From the cell containing the given text, extract its center point as (X, Y) coordinate. 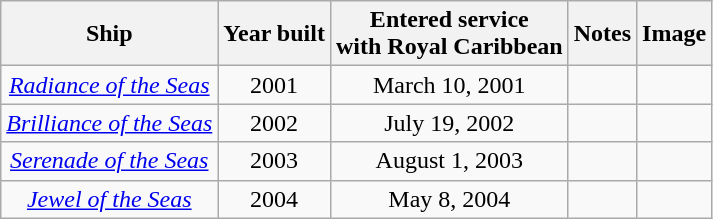
2001 (274, 85)
May 8, 2004 (449, 199)
Radiance of the Seas (110, 85)
Brilliance of the Seas (110, 123)
Year built (274, 34)
2003 (274, 161)
August 1, 2003 (449, 161)
Entered servicewith Royal Caribbean (449, 34)
Image (674, 34)
2002 (274, 123)
March 10, 2001 (449, 85)
2004 (274, 199)
Serenade of the Seas (110, 161)
Ship (110, 34)
Notes (602, 34)
July 19, 2002 (449, 123)
Jewel of the Seas (110, 199)
